Search for the cell housing the specified text and yield its [x, y] center coordinate. 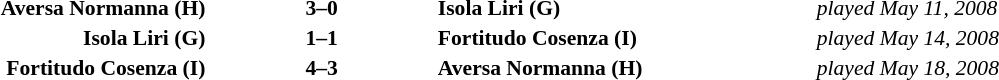
Fortitudo Cosenza (I) [624, 38]
1–1 [321, 38]
